Locate the cell with the specified text and output its (X, Y) center coordinate. 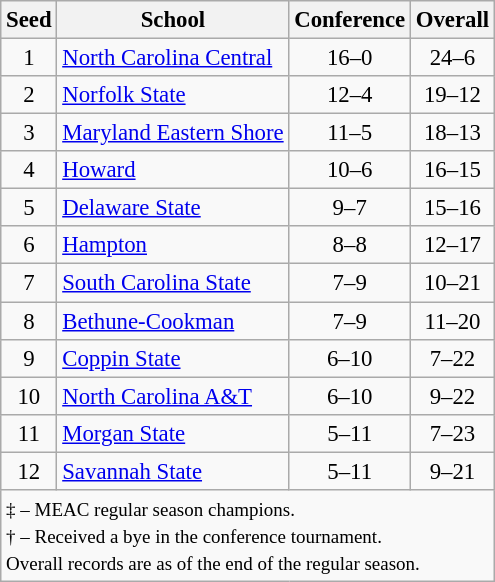
10 (29, 396)
15–16 (452, 208)
Seed (29, 20)
11 (29, 433)
7–22 (452, 358)
16–15 (452, 170)
Delaware State (173, 208)
11–20 (452, 321)
Morgan State (173, 433)
Hampton (173, 245)
24–6 (452, 58)
North Carolina Central (173, 58)
North Carolina A&T (173, 396)
11–5 (350, 133)
1 (29, 58)
8 (29, 321)
18–13 (452, 133)
12 (29, 471)
10–21 (452, 283)
Howard (173, 170)
19–12 (452, 95)
8–8 (350, 245)
South Carolina State (173, 283)
12–4 (350, 95)
4 (29, 170)
2 (29, 95)
Savannah State (173, 471)
Coppin State (173, 358)
9–22 (452, 396)
6 (29, 245)
3 (29, 133)
10–6 (350, 170)
Conference (350, 20)
9 (29, 358)
‡ – MEAC regular season champions.† – Received a bye in the conference tournament.Overall records are as of the end of the regular season. (248, 536)
School (173, 20)
Norfolk State (173, 95)
Maryland Eastern Shore (173, 133)
9–21 (452, 471)
7–23 (452, 433)
Bethune-Cookman (173, 321)
12–17 (452, 245)
16–0 (350, 58)
5 (29, 208)
9–7 (350, 208)
7 (29, 283)
Overall (452, 20)
